Provide the (X, Y) coordinate of the cell's center where the given text is located.  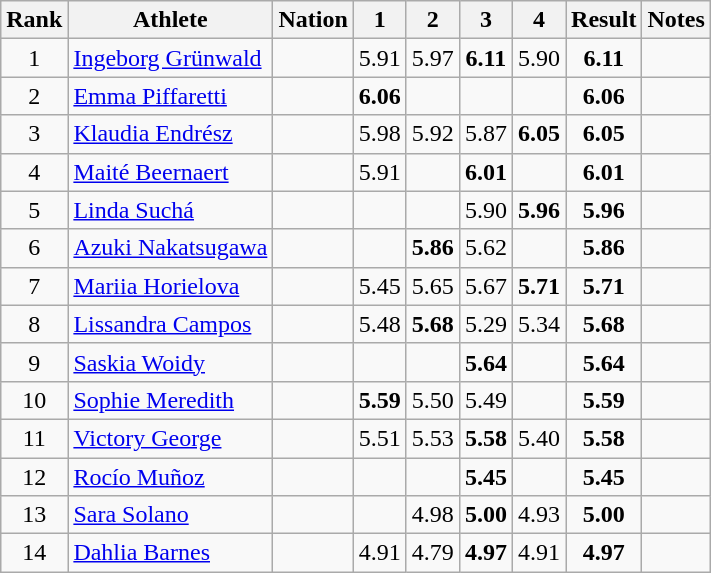
9 (34, 362)
5.29 (486, 324)
Sophie Meredith (170, 400)
Victory George (170, 438)
Linda Suchá (170, 210)
5 (34, 210)
4.79 (432, 553)
13 (34, 515)
Result (604, 20)
10 (34, 400)
5.67 (486, 286)
Dahlia Barnes (170, 553)
Notes (676, 20)
5.40 (538, 438)
5.51 (380, 438)
14 (34, 553)
Azuki Nakatsugawa (170, 248)
Ingeborg Grünwald (170, 58)
4.98 (432, 515)
5.98 (380, 134)
5.50 (432, 400)
Mariia Horielova (170, 286)
5.49 (486, 400)
Rocío Muñoz (170, 477)
Lissandra Campos (170, 324)
Saskia Woidy (170, 362)
5.53 (432, 438)
Klaudia Endrész (170, 134)
11 (34, 438)
4.93 (538, 515)
Sara Solano (170, 515)
7 (34, 286)
5.48 (380, 324)
Rank (34, 20)
5.97 (432, 58)
Athlete (170, 20)
Emma Piffaretti (170, 96)
12 (34, 477)
Maité Beernaert (170, 172)
Nation (313, 20)
6 (34, 248)
5.34 (538, 324)
5.92 (432, 134)
5.87 (486, 134)
5.65 (432, 286)
5.62 (486, 248)
8 (34, 324)
